For the text-containing cell, return its midpoint in (x, y) coordinate format. 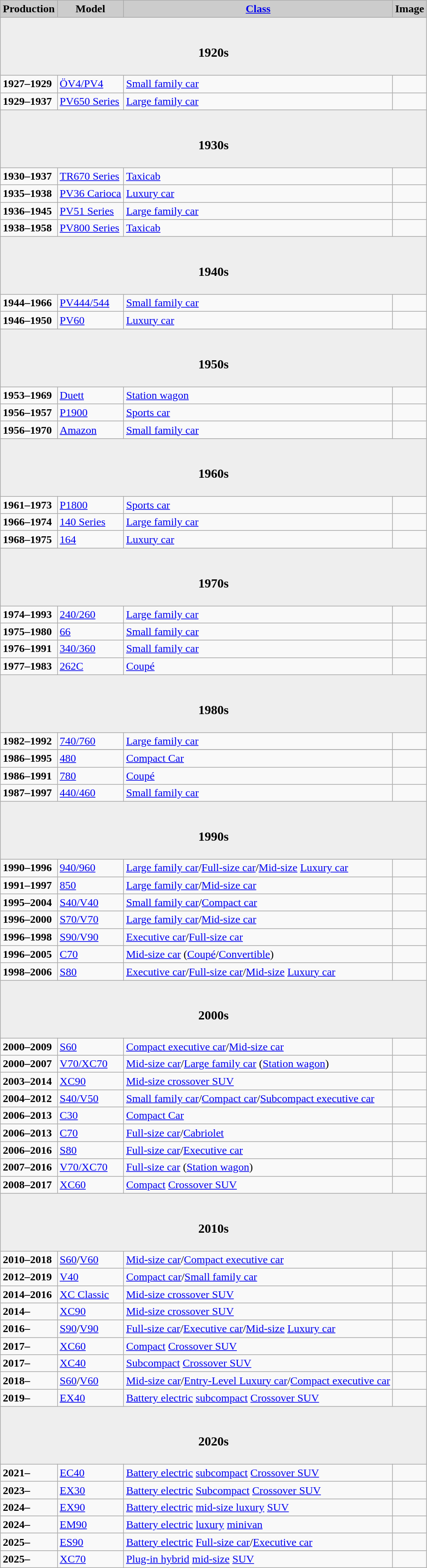
Battery electric Subcompact Crossover SUV (258, 1490)
1944–1966 (29, 303)
2000–2009 (29, 1047)
S40/V50 (90, 1098)
V40 (90, 1277)
1930s (214, 139)
1977–1983 (29, 666)
Full-size car/Executive car (258, 1150)
Executive car/Full-size car (258, 937)
Full-size car/Cabriolet (258, 1133)
Production (29, 9)
1970s (214, 577)
1975–1980 (29, 632)
2000s (214, 1009)
1974–1993 (29, 614)
66 (90, 632)
2008–2017 (29, 1185)
Mid-size car (Coupé/Convertible) (258, 954)
ES90 (90, 1542)
1961–1973 (29, 505)
1996–2005 (29, 954)
2012–2019 (29, 1277)
XC40 (90, 1363)
1960s (214, 467)
940/960 (90, 868)
2003–2014 (29, 1081)
262C (90, 666)
1966–1974 (29, 522)
PV36 Carioca (90, 193)
1990–1996 (29, 868)
PV51 Series (90, 211)
1946–1950 (29, 320)
1936–1945 (29, 211)
EX30 (90, 1490)
Battery electric Full-size car/Executive car (258, 1542)
XC70 (90, 1559)
PV60 (90, 320)
1982–1992 (29, 741)
Subcompact Crossover SUV (258, 1363)
1929–1937 (29, 101)
240/260 (90, 614)
S70/V70 (90, 920)
850 (90, 885)
EC40 (90, 1473)
S40/V40 (90, 902)
Plug-in hybrid mid-size SUV (258, 1559)
1927–1929 (29, 84)
2020s (214, 1436)
PV444/544 (90, 303)
ÖV4/PV4 (90, 84)
2021– (29, 1473)
1990s (214, 830)
1986–1995 (29, 759)
1920s (214, 46)
1930–1937 (29, 176)
P1800 (90, 505)
1980s (214, 703)
Mid-size car/Large family car (Station wagon) (258, 1064)
Small family car/Compact car (258, 902)
Duett (90, 395)
1953–1969 (29, 395)
EM90 (90, 1524)
2006–2016 (29, 1150)
740/760 (90, 741)
780 (90, 776)
164 (90, 539)
Battery electric mid-size luxury SUV (258, 1507)
TR670 Series (90, 176)
1940s (214, 266)
C30 (90, 1116)
PV800 Series (90, 228)
1996–1998 (29, 937)
Station wagon (258, 395)
Compact car/Small family car (258, 1277)
2014– (29, 1312)
2010s (214, 1222)
1991–1997 (29, 885)
1935–1938 (29, 193)
1938–1958 (29, 228)
340/360 (90, 649)
Image (409, 9)
2014–2016 (29, 1294)
1956–1957 (29, 412)
Mid-size car/Entry-Level Luxury car/Compact executive car (258, 1381)
P1900 (90, 412)
PV650 Series (90, 101)
2007–2016 (29, 1167)
Small family car/Compact car/Subcompact executive car (258, 1098)
2018– (29, 1381)
XC Classic (90, 1294)
Full-size car (Station wagon) (258, 1167)
Large family car/Full-size car/Mid-size Luxury car (258, 868)
480 (90, 759)
1998–2006 (29, 971)
Mid-size car/Compact executive car (258, 1259)
Battery electric luxury minivan (258, 1524)
Amazon (90, 430)
EX40 (90, 1398)
440/460 (90, 793)
1976–1991 (29, 649)
1986–1991 (29, 776)
2000–2007 (29, 1064)
1956–1970 (29, 430)
1987–1997 (29, 793)
Class (258, 9)
140 Series (90, 522)
2023– (29, 1490)
EX90 (90, 1507)
1996–2000 (29, 920)
1968–1975 (29, 539)
Compact executive car/Mid-size car (258, 1047)
1995–2004 (29, 902)
2004–2012 (29, 1098)
2010–2018 (29, 1259)
Executive car/Full-size car/Mid-size Luxury car (258, 971)
2016– (29, 1329)
2019– (29, 1398)
Full-size car/Executive car/Mid-size Luxury car (258, 1329)
S60 (90, 1047)
Model (90, 9)
1950s (214, 358)
